For the text-containing cell, return its midpoint in [x, y] coordinate format. 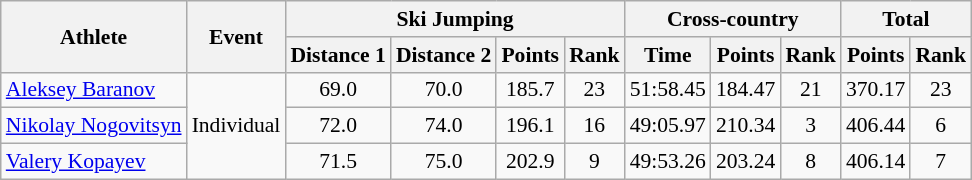
7 [940, 162]
196.1 [530, 126]
16 [594, 126]
Valery Kopayev [94, 162]
6 [940, 126]
21 [810, 90]
70.0 [444, 90]
185.7 [530, 90]
3 [810, 126]
49:53.26 [668, 162]
Distance 2 [444, 55]
49:05.97 [668, 126]
Individual [236, 126]
406.44 [876, 126]
202.9 [530, 162]
Time [668, 55]
74.0 [444, 126]
Distance 1 [338, 55]
75.0 [444, 162]
51:58.45 [668, 90]
210.34 [746, 126]
72.0 [338, 126]
Nikolay Nogovitsyn [94, 126]
Ski Jumping [454, 19]
Athlete [94, 36]
184.47 [746, 90]
69.0 [338, 90]
Cross-country [733, 19]
Total [906, 19]
71.5 [338, 162]
8 [810, 162]
370.17 [876, 90]
203.24 [746, 162]
Aleksey Baranov [94, 90]
Event [236, 36]
9 [594, 162]
406.14 [876, 162]
